From the cell containing the given text, extract its center point as [X, Y] coordinate. 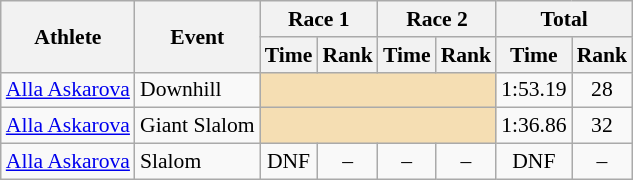
Event [198, 36]
Race 1 [319, 19]
1:36.86 [534, 126]
28 [602, 90]
1:53.19 [534, 90]
Giant Slalom [198, 126]
Race 2 [437, 19]
Downhill [198, 90]
Total [564, 19]
32 [602, 126]
Slalom [198, 162]
Athlete [68, 36]
